From the cell containing the given text, extract its center point as (x, y) coordinate. 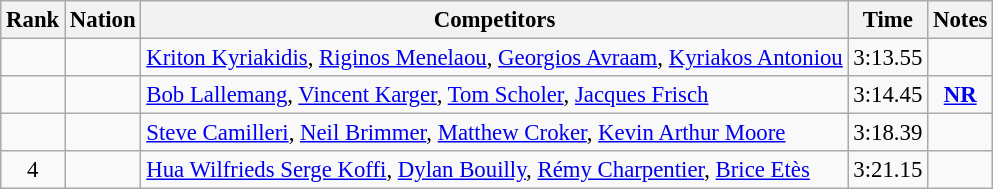
Kriton Kyriakidis, Riginos Menelaou, Georgios Avraam, Kyriakos Antoniou (494, 58)
Hua Wilfrieds Serge Koffi, Dylan Bouilly, Rémy Charpentier, Brice Etès (494, 170)
NR (960, 95)
Competitors (494, 20)
3:14.45 (888, 95)
Nation (103, 20)
Notes (960, 20)
4 (33, 170)
Time (888, 20)
3:18.39 (888, 133)
3:13.55 (888, 58)
Steve Camilleri, Neil Brimmer, Matthew Croker, Kevin Arthur Moore (494, 133)
3:21.15 (888, 170)
Bob Lallemang, Vincent Karger, Tom Scholer, Jacques Frisch (494, 95)
Rank (33, 20)
